Capture the cell that displays the provided text and extract its (X, Y) central coordinate. 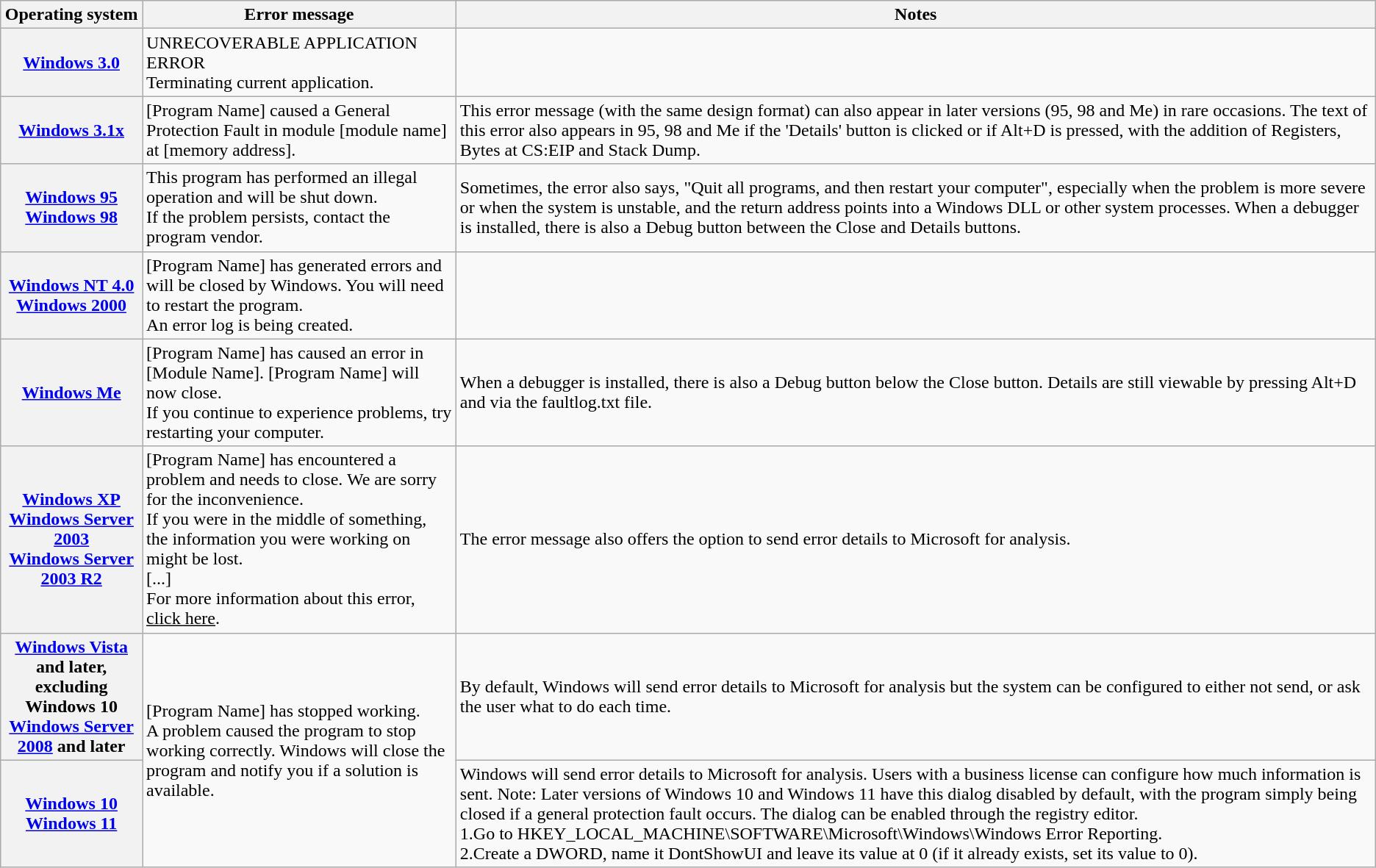
Windows 3.1x (72, 130)
[Program Name] caused a General Protection Fault in module [module name] at [memory address]. (300, 130)
Windows Me (72, 392)
Windows NT 4.0Windows 2000 (72, 295)
Windows 95Windows 98 (72, 207)
Operating system (72, 15)
Windows XPWindows Server 2003Windows Server 2003 R2 (72, 539)
[Program Name] has generated errors and will be closed by Windows. You will need to restart the program.An error log is being created. (300, 295)
Windows Vista and later, excluding Windows 10Windows Server 2008 and later (72, 697)
Windows 10Windows 11 (72, 814)
This program has performed an illegal operation and will be shut down.If the problem persists, contact the program vendor. (300, 207)
Windows 3.0 (72, 62)
The error message also offers the option to send error details to Microsoft for analysis. (916, 539)
UNRECOVERABLE APPLICATION ERRORTerminating current application. (300, 62)
Error message (300, 15)
Notes (916, 15)
